Detect which cell encompasses the target text, then output its (X, Y) center coordinate. 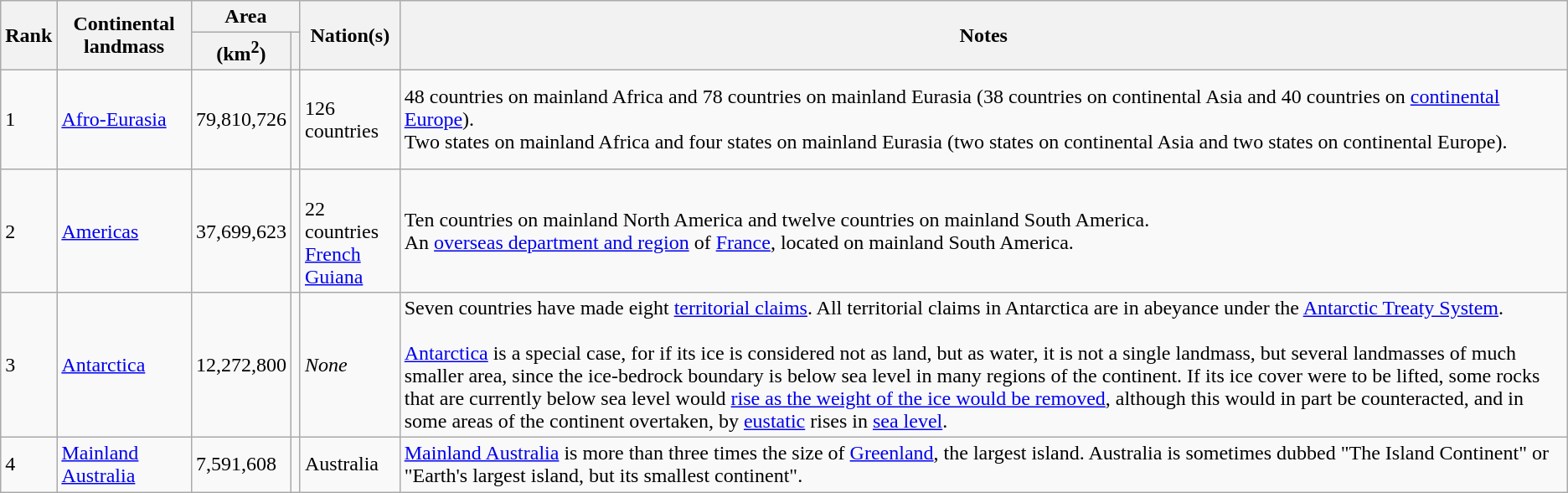
37,699,623 (241, 231)
22 countriesFrench Guiana (350, 231)
Rank (28, 35)
Mainland Australia (124, 464)
Australia (350, 464)
(km2) (241, 52)
2 (28, 231)
Area (245, 17)
Antarctica (124, 364)
3 (28, 364)
12,272,800 (241, 364)
Nation(s) (350, 35)
7,591,608 (241, 464)
Continental landmass (124, 35)
79,810,726 (241, 119)
None (350, 364)
Notes (983, 35)
4 (28, 464)
1 (28, 119)
126 countries (350, 119)
Americas (124, 231)
Afro-Eurasia (124, 119)
